Determine the [X, Y] coordinate at the center of the cell enclosing the given text.  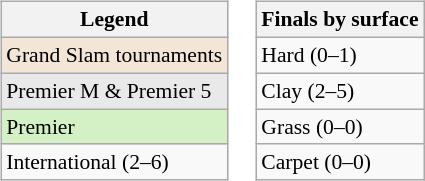
International (2–6) [114, 162]
Grass (0–0) [340, 127]
Carpet (0–0) [340, 162]
Finals by surface [340, 20]
Hard (0–1) [340, 55]
Premier [114, 127]
Premier M & Premier 5 [114, 91]
Clay (2–5) [340, 91]
Grand Slam tournaments [114, 55]
Legend [114, 20]
